Determine the (X, Y) coordinate at the center of the cell enclosing the given text.  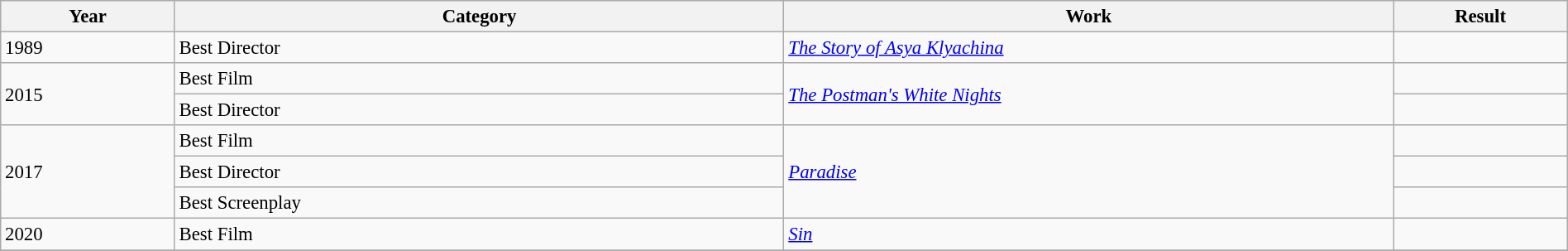
Work (1088, 17)
2017 (88, 172)
2020 (88, 234)
2015 (88, 94)
1989 (88, 48)
Best Screenplay (480, 203)
The Story of Asya Klyachina (1088, 48)
Paradise (1088, 172)
Sin (1088, 234)
Year (88, 17)
Result (1480, 17)
The Postman's White Nights (1088, 94)
Category (480, 17)
